Return the (x, y) coordinate for the center point of the cell that contains the specified text.  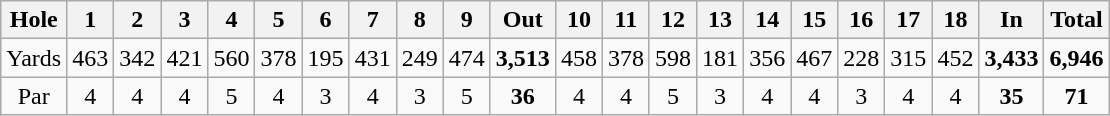
Par (34, 96)
18 (956, 20)
8 (420, 20)
6 (326, 20)
315 (908, 58)
14 (768, 20)
36 (522, 96)
2 (138, 20)
1 (90, 20)
342 (138, 58)
195 (326, 58)
15 (814, 20)
356 (768, 58)
458 (578, 58)
228 (862, 58)
467 (814, 58)
6,946 (1076, 58)
249 (420, 58)
10 (578, 20)
181 (720, 58)
431 (372, 58)
Total (1076, 20)
463 (90, 58)
Yards (34, 58)
35 (1012, 96)
12 (672, 20)
17 (908, 20)
421 (184, 58)
13 (720, 20)
3,433 (1012, 58)
452 (956, 58)
Hole (34, 20)
9 (466, 20)
3,513 (522, 58)
598 (672, 58)
7 (372, 20)
71 (1076, 96)
11 (626, 20)
Out (522, 20)
474 (466, 58)
In (1012, 20)
16 (862, 20)
560 (232, 58)
